Scan for the cell matching the given text and deliver its (X, Y) coordinate at center. 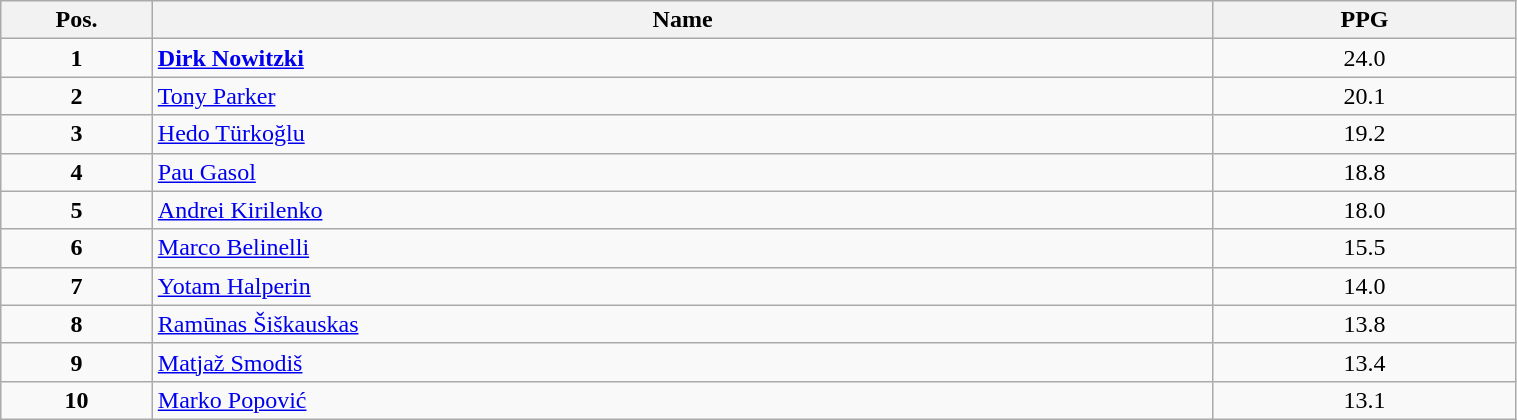
Marko Popović (682, 400)
20.1 (1364, 96)
Pau Gasol (682, 172)
18.8 (1364, 172)
24.0 (1364, 58)
19.2 (1364, 134)
6 (77, 248)
Yotam Halperin (682, 286)
13.1 (1364, 400)
18.0 (1364, 210)
5 (77, 210)
15.5 (1364, 248)
Name (682, 20)
Tony Parker (682, 96)
2 (77, 96)
PPG (1364, 20)
9 (77, 362)
Matjaž Smodiš (682, 362)
10 (77, 400)
14.0 (1364, 286)
13.8 (1364, 324)
4 (77, 172)
Hedo Türkoğlu (682, 134)
Andrei Kirilenko (682, 210)
Marco Belinelli (682, 248)
7 (77, 286)
Ramūnas Šiškauskas (682, 324)
Dirk Nowitzki (682, 58)
13.4 (1364, 362)
8 (77, 324)
3 (77, 134)
1 (77, 58)
Pos. (77, 20)
